Capture the cell that displays the provided text and extract its [x, y] central coordinate. 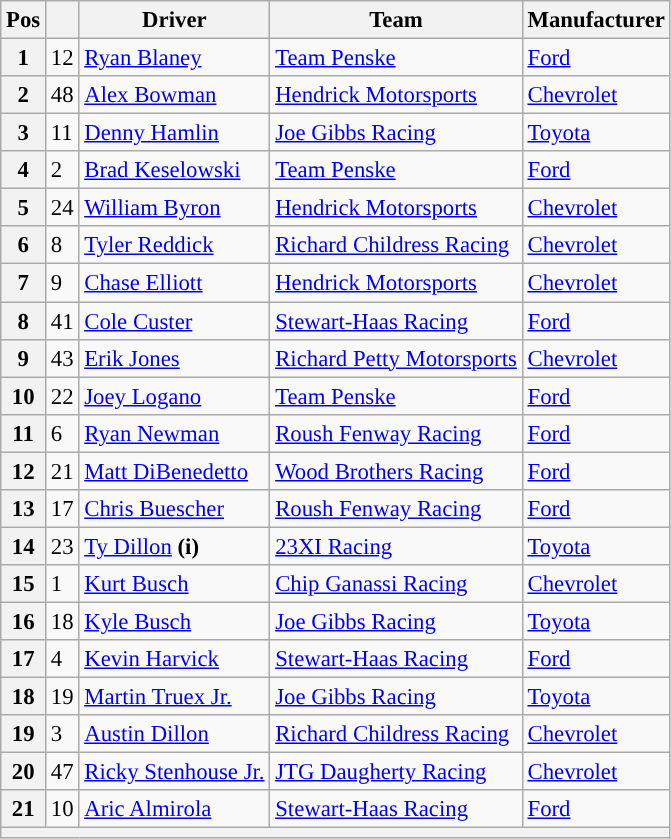
Pos [24, 20]
23XI Racing [396, 546]
Wood Brothers Racing [396, 471]
20 [24, 772]
Kyle Busch [174, 621]
Team [396, 20]
16 [24, 621]
JTG Daugherty Racing [396, 772]
24 [62, 208]
Chris Buescher [174, 509]
15 [24, 584]
5 [24, 208]
23 [62, 546]
Cole Custer [174, 321]
Chip Ganassi Racing [396, 584]
Austin Dillon [174, 734]
Aric Almirola [174, 809]
47 [62, 772]
Ty Dillon (i) [174, 546]
Kevin Harvick [174, 659]
Joey Logano [174, 396]
48 [62, 95]
Alex Bowman [174, 95]
Richard Petty Motorsports [396, 358]
7 [24, 283]
41 [62, 321]
Denny Hamlin [174, 133]
13 [24, 509]
William Byron [174, 208]
Ricky Stenhouse Jr. [174, 772]
Matt DiBenedetto [174, 471]
43 [62, 358]
Martin Truex Jr. [174, 697]
Kurt Busch [174, 584]
Ryan Newman [174, 433]
Driver [174, 20]
22 [62, 396]
Ryan Blaney [174, 58]
14 [24, 546]
Manufacturer [596, 20]
Brad Keselowski [174, 170]
Erik Jones [174, 358]
Tyler Reddick [174, 245]
Chase Elliott [174, 283]
